Detect which cell encompasses the target text, then output its (X, Y) center coordinate. 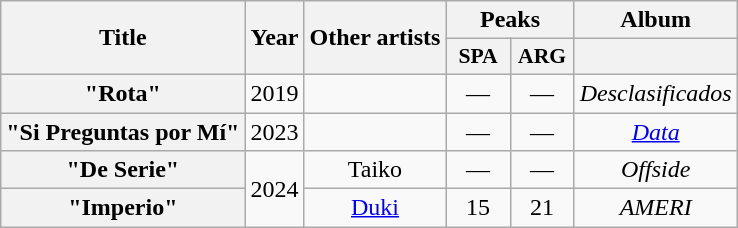
Year (274, 38)
Duki (375, 208)
Other artists (375, 38)
"Rota" (123, 93)
Peaks (510, 20)
15 (478, 208)
Title (123, 38)
Offside (656, 170)
"Imperio" (123, 208)
21 (542, 208)
Album (656, 20)
ARG (542, 57)
2024 (274, 189)
AMERI (656, 208)
Desclasificados (656, 93)
SPA (478, 57)
2019 (274, 93)
"De Serie" (123, 170)
Data (656, 131)
2023 (274, 131)
"Si Preguntas por Mí" (123, 131)
Taiko (375, 170)
